From the cell containing the given text, extract its center point as [x, y] coordinate. 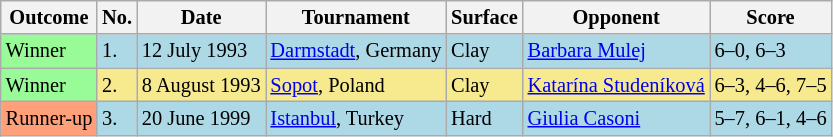
Katarína Studeníková [616, 85]
Hard [484, 118]
Date [202, 17]
Opponent [616, 17]
Tournament [356, 17]
6–3, 4–6, 7–5 [771, 85]
No. [117, 17]
Score [771, 17]
Istanbul, Turkey [356, 118]
Surface [484, 17]
Giulia Casoni [616, 118]
8 August 1993 [202, 85]
1. [117, 51]
12 July 1993 [202, 51]
5–7, 6–1, 4–6 [771, 118]
20 June 1999 [202, 118]
2. [117, 85]
Barbara Mulej [616, 51]
Outcome [49, 17]
3. [117, 118]
Runner-up [49, 118]
Sopot, Poland [356, 85]
6–0, 6–3 [771, 51]
Darmstadt, Germany [356, 51]
